Extract the (X, Y) coordinate from the center of the cell holding the provided text.  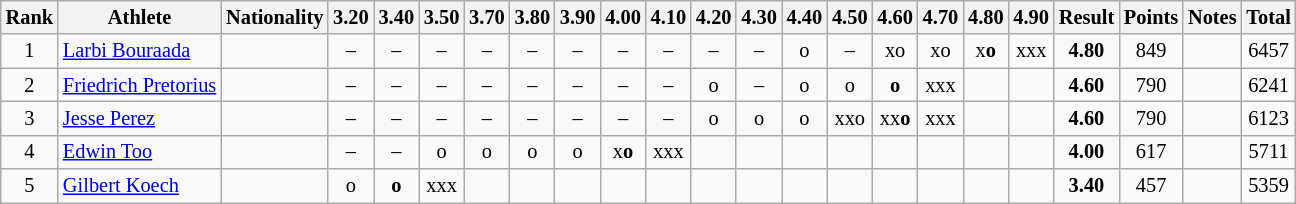
Points (1151, 17)
Jesse Perez (140, 118)
4.10 (668, 17)
Rank (30, 17)
5711 (1268, 152)
849 (1151, 51)
Athlete (140, 17)
6123 (1268, 118)
4.70 (940, 17)
Gilbert Koech (140, 186)
4.90 (1030, 17)
3.20 (350, 17)
Friedrich Pretorius (140, 85)
Nationality (274, 17)
3.50 (442, 17)
3.90 (578, 17)
3.80 (532, 17)
Total (1268, 17)
5 (30, 186)
Notes (1212, 17)
4.20 (714, 17)
4.40 (804, 17)
3.70 (486, 17)
457 (1151, 186)
6241 (1268, 85)
Result (1086, 17)
Edwin Too (140, 152)
2 (30, 85)
4.30 (758, 17)
4.50 (850, 17)
1 (30, 51)
5359 (1268, 186)
6457 (1268, 51)
3 (30, 118)
4 (30, 152)
617 (1151, 152)
Larbi Bouraada (140, 51)
